Determine the [X, Y] coordinate at the center of the cell enclosing the given text.  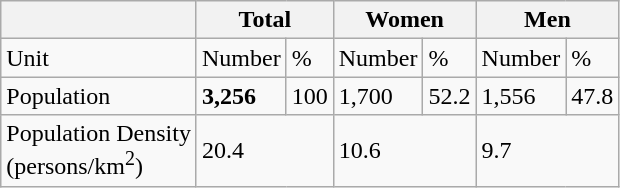
3,256 [241, 96]
Population Density(persons/km2) [99, 151]
10.6 [404, 151]
Unit [99, 58]
1,556 [521, 96]
100 [310, 96]
20.4 [264, 151]
47.8 [592, 96]
9.7 [548, 151]
Men [548, 20]
52.2 [450, 96]
1,700 [378, 96]
Population [99, 96]
Total [264, 20]
Women [404, 20]
